Capture the cell that displays the provided text and extract its [x, y] central coordinate. 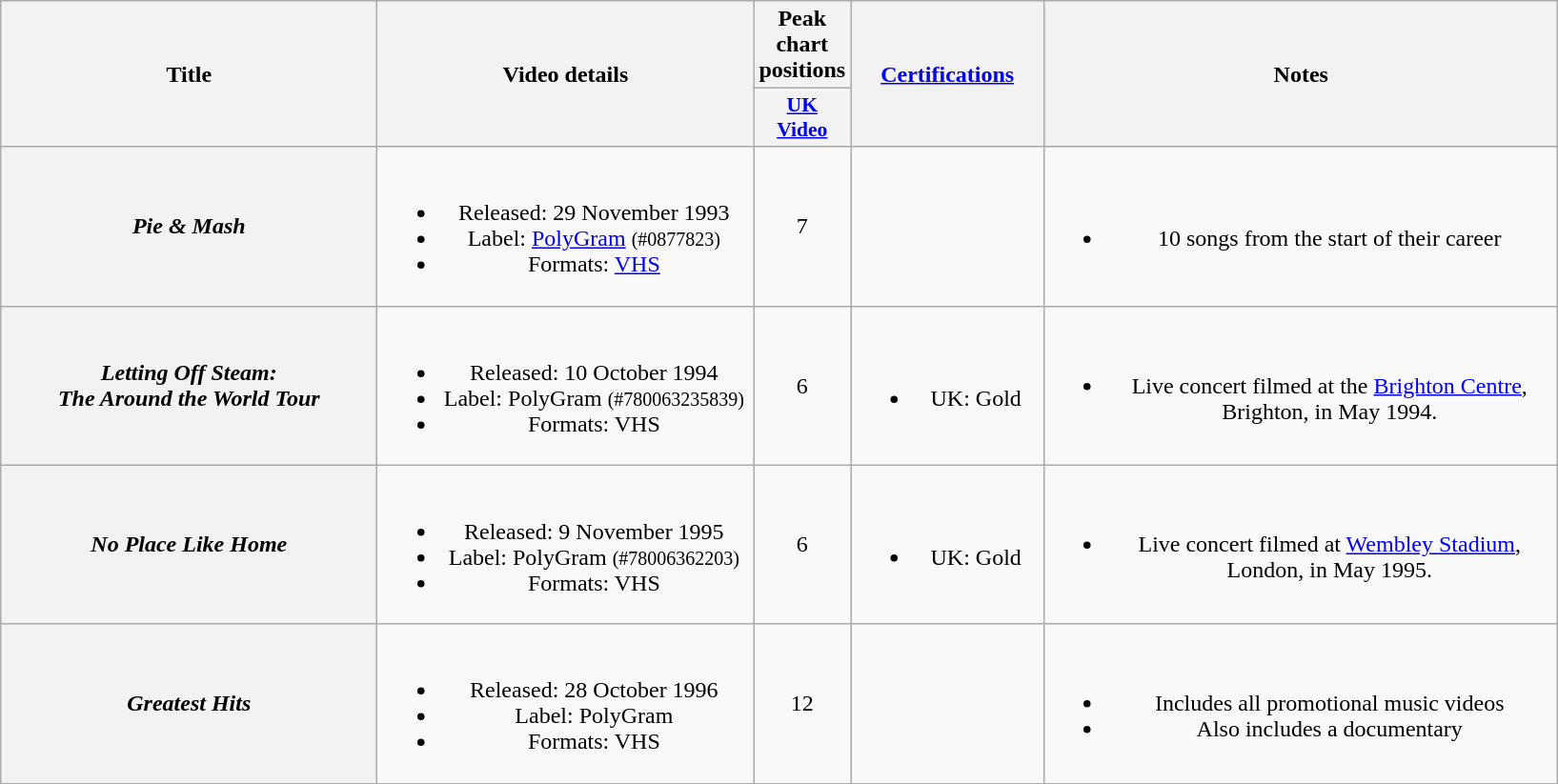
Greatest Hits [189, 703]
Released: 9 November 1995Label: PolyGram (#78006362203)Formats: VHS [566, 545]
Certifications [947, 74]
12 [802, 703]
Pie & Mash [189, 227]
Released: 10 October 1994Label: PolyGram (#780063235839)Formats: VHS [566, 385]
7 [802, 227]
Released: 28 October 1996Label: PolyGramFormats: VHS [566, 703]
Video details [566, 74]
10 songs from the start of their career [1302, 227]
Includes all promotional music videosAlso includes a documentary [1302, 703]
Notes [1302, 74]
Title [189, 74]
Live concert filmed at Wembley Stadium,London, in May 1995. [1302, 545]
No Place Like Home [189, 545]
Released: 29 November 1993Label: PolyGram (#0877823)Formats: VHS [566, 227]
Peakchartpositions [802, 45]
UKVideo [802, 118]
Letting Off Steam:The Around the World Tour [189, 385]
Live concert filmed at the Brighton Centre,Brighton, in May 1994. [1302, 385]
